Detect which cell encompasses the target text, then output its (x, y) center coordinate. 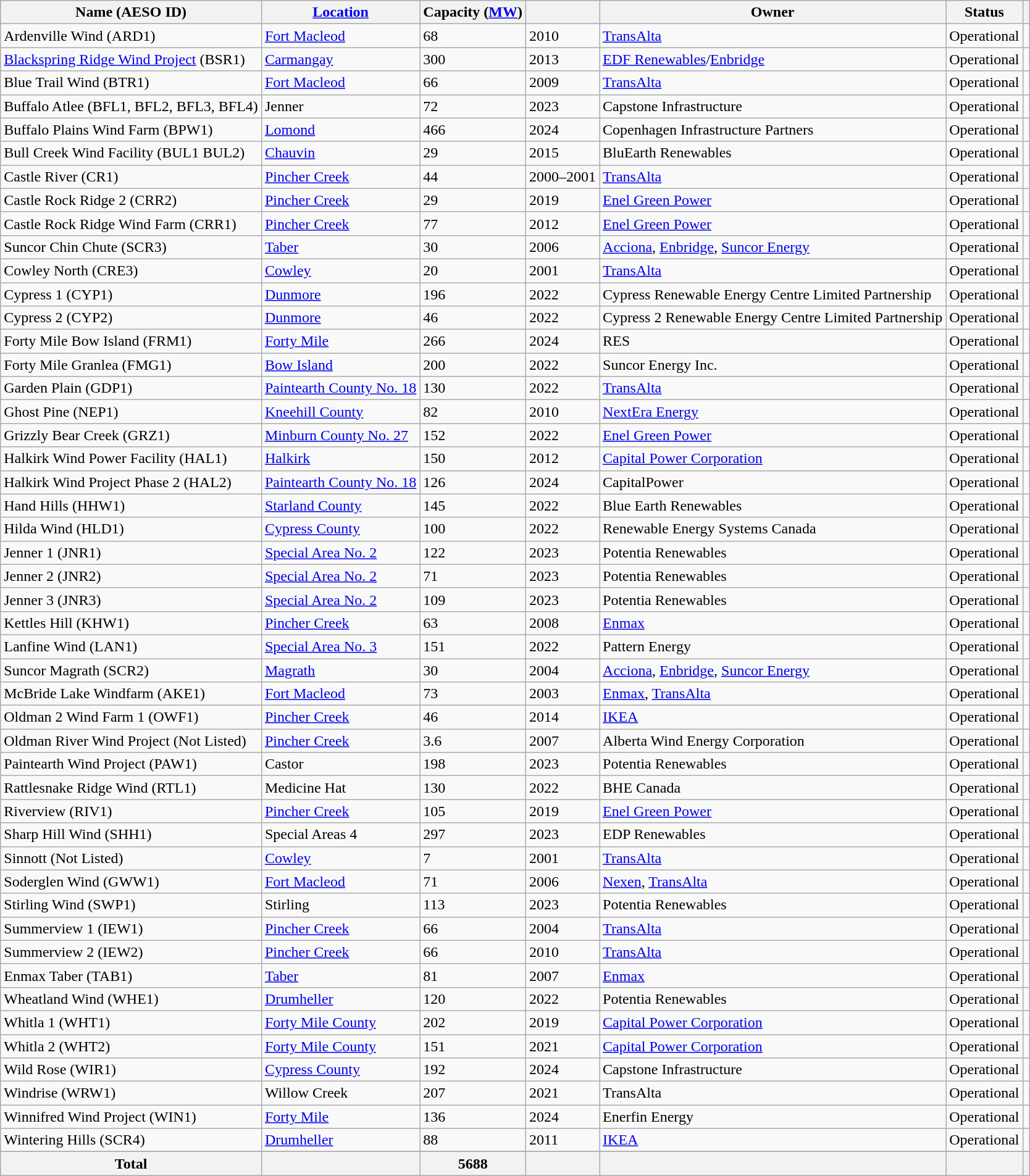
Sinnott (Not Listed) (131, 858)
Medicine Hat (340, 788)
5688 (473, 1164)
120 (473, 999)
Castle Rock Ridge Wind Farm (CRR1) (131, 223)
Wheatland Wind (WHE1) (131, 999)
Special Areas 4 (340, 835)
Willow Creek (340, 1093)
Alberta Wind Energy Corporation (773, 741)
Buffalo Plains Wind Farm (BPW1) (131, 130)
Cypress 1 (CYP1) (131, 294)
Cypress Renewable Energy Centre Limited Partnership (773, 294)
Blue Trail Wind (BTR1) (131, 83)
Bull Creek Wind Facility (BUL1 BUL2) (131, 153)
CapitalPower (773, 482)
Total (131, 1164)
Riverview (RIV1) (131, 811)
EDF Renewables/Enbridge (773, 59)
2013 (562, 59)
McBride Lake Windfarm (AKE1) (131, 694)
297 (473, 835)
202 (473, 1022)
Paintearth Wind Project (PAW1) (131, 764)
198 (473, 764)
20 (473, 270)
113 (473, 905)
136 (473, 1117)
2000–2001 (562, 177)
Kneehill County (340, 412)
Stirling (340, 905)
Jenner 3 (JNR3) (131, 599)
Owner (773, 12)
122 (473, 553)
Hilda Wind (HLD1) (131, 529)
Minburn County No. 27 (340, 435)
192 (473, 1070)
Status (984, 12)
Cypress 2 Renewable Energy Centre Limited Partnership (773, 318)
NextEra Energy (773, 412)
77 (473, 223)
Halkirk Wind Power Facility (HAL1) (131, 459)
Wintering Hills (SCR4) (131, 1140)
Grizzly Bear Creek (GRZ1) (131, 435)
Cowley North (CRE3) (131, 270)
109 (473, 599)
152 (473, 435)
105 (473, 811)
Pattern Energy (773, 646)
Summerview 2 (IEW2) (131, 952)
Copenhagen Infrastructure Partners (773, 130)
Hand Hills (HHW1) (131, 506)
Carmangay (340, 59)
Enmax Taber (TAB1) (131, 975)
Oldman River Wind Project (Not Listed) (131, 741)
Suncor Magrath (SCR2) (131, 670)
Renewable Energy Systems Canada (773, 529)
Lomond (340, 130)
Blackspring Ridge Wind Project (BSR1) (131, 59)
466 (473, 130)
196 (473, 294)
Castle Rock Ridge 2 (CRR2) (131, 200)
126 (473, 482)
Magrath (340, 670)
2015 (562, 153)
Ardenville Wind (ARD1) (131, 36)
EDP Renewables (773, 835)
Chauvin (340, 153)
BluEarth Renewables (773, 153)
Jenner 2 (JNR2) (131, 576)
Soderglen Wind (GWW1) (131, 882)
73 (473, 694)
Garden Plain (GDP1) (131, 388)
Location (340, 12)
82 (473, 412)
Suncor Chin Chute (SCR3) (131, 247)
72 (473, 106)
Windrise (WRW1) (131, 1093)
Blue Earth Renewables (773, 506)
Oldman 2 Wind Farm 1 (OWF1) (131, 717)
7 (473, 858)
2011 (562, 1140)
RES (773, 341)
88 (473, 1140)
63 (473, 623)
Sharp Hill Wind (SHH1) (131, 835)
Castor (340, 764)
150 (473, 459)
Halkirk Wind Project Phase 2 (HAL2) (131, 482)
Name (AESO ID) (131, 12)
Whitla 1 (WHT1) (131, 1022)
44 (473, 177)
Summerview 1 (IEW1) (131, 928)
68 (473, 36)
Starland County (340, 506)
Capacity (MW) (473, 12)
Special Area No. 3 (340, 646)
100 (473, 529)
Wild Rose (WIR1) (131, 1070)
3.6 (473, 741)
2014 (562, 717)
Rattlesnake Ridge Wind (RTL1) (131, 788)
Enmax, TransAlta (773, 694)
Jenner (340, 106)
Bow Island (340, 365)
81 (473, 975)
Enerfin Energy (773, 1117)
Whitla 2 (WHT2) (131, 1046)
Cypress 2 (CYP2) (131, 318)
Nexen, TransAlta (773, 882)
2009 (562, 83)
266 (473, 341)
Halkirk (340, 459)
Kettles Hill (KHW1) (131, 623)
Forty Mile Bow Island (FRM1) (131, 341)
200 (473, 365)
145 (473, 506)
Castle River (CR1) (131, 177)
Winnifred Wind Project (WIN1) (131, 1117)
Stirling Wind (SWP1) (131, 905)
207 (473, 1093)
2008 (562, 623)
Buffalo Atlee (BFL1, BFL2, BFL3, BFL4) (131, 106)
Forty Mile Granlea (FMG1) (131, 365)
BHE Canada (773, 788)
Suncor Energy Inc. (773, 365)
Jenner 1 (JNR1) (131, 553)
2003 (562, 694)
Ghost Pine (NEP1) (131, 412)
300 (473, 59)
Lanfine Wind (LAN1) (131, 646)
